Detect which cell encompasses the target text, then output its [X, Y] center coordinate. 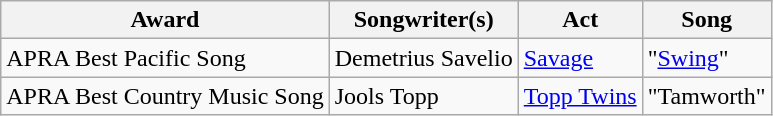
Song [706, 20]
APRA Best Country Music Song [165, 96]
Songwriter(s) [424, 20]
"Swing" [706, 58]
Jools Topp [424, 96]
Award [165, 20]
Topp Twins [580, 96]
"Tamworth" [706, 96]
APRA Best Pacific Song [165, 58]
Act [580, 20]
Demetrius Savelio [424, 58]
Savage [580, 58]
